From the cell containing the given text, extract its center point as (X, Y) coordinate. 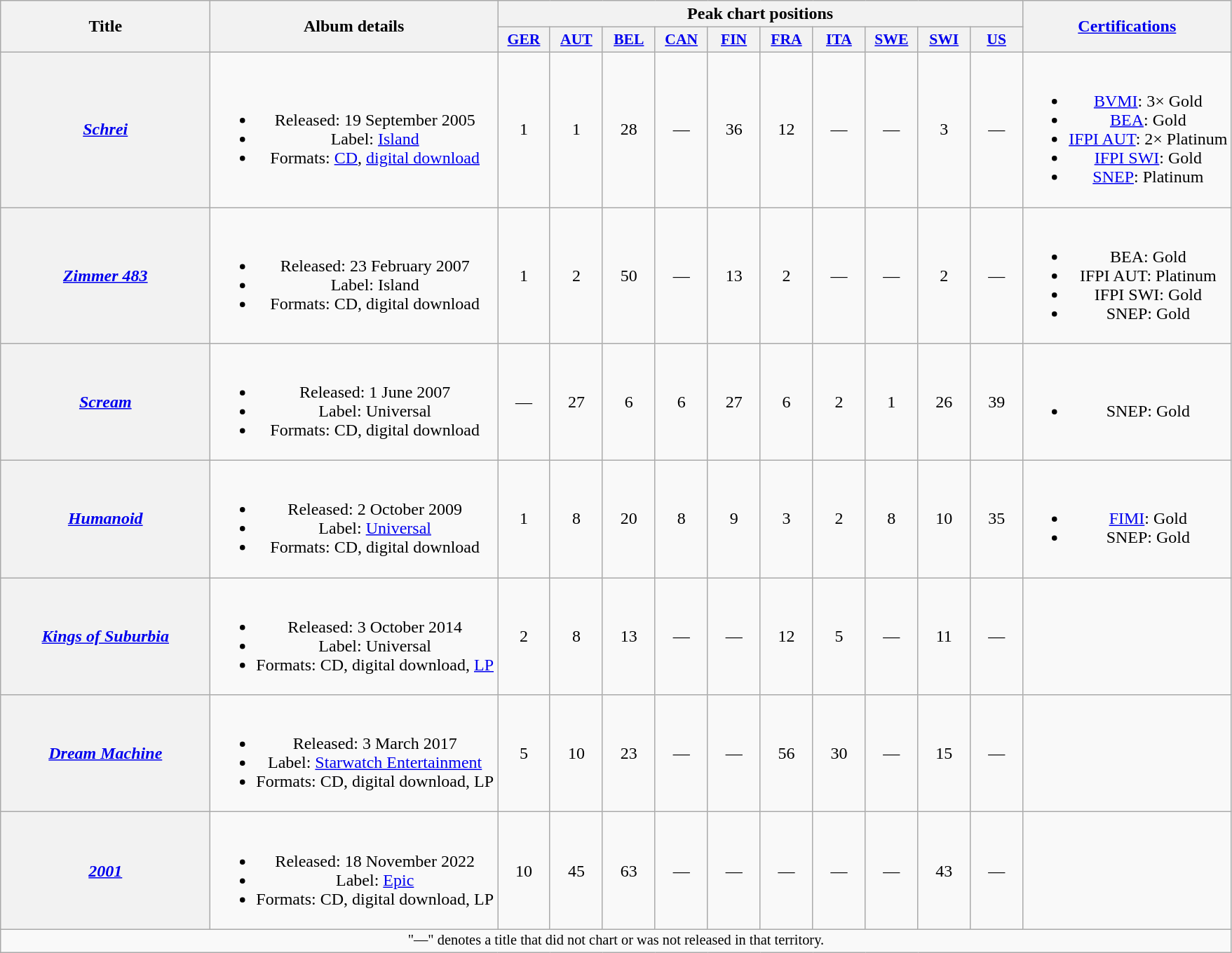
Humanoid (105, 519)
35 (997, 519)
BVMI: 3× GoldBEA: GoldIFPI AUT: 2× PlatinumIFPI SWI: GoldSNEP: Platinum (1128, 129)
BEL (628, 40)
Released: 3 October 2014Label: UniversalFormats: CD, digital download, LP (354, 637)
26 (944, 403)
30 (839, 753)
23 (628, 753)
20 (628, 519)
FRA (787, 40)
50 (628, 276)
Zimmer 483 (105, 276)
FIN (733, 40)
11 (944, 637)
ITA (839, 40)
43 (944, 871)
CAN (682, 40)
Released: 3 March 2017Label: Starwatch EntertainmentFormats: CD, digital download, LP (354, 753)
SNEP: Gold (1128, 403)
28 (628, 129)
9 (733, 519)
Dream Machine (105, 753)
Scream (105, 403)
39 (997, 403)
SWE (892, 40)
Certifications (1128, 27)
Released: 18 November 2022Label: EpicFormats: CD, digital download, LP (354, 871)
US (997, 40)
63 (628, 871)
2001 (105, 871)
Schrei (105, 129)
Album details (354, 27)
36 (733, 129)
Released: 23 February 2007Label: IslandFormats: CD, digital download (354, 276)
Kings of Suburbia (105, 637)
GER (524, 40)
Title (105, 27)
56 (787, 753)
BEA: GoldIFPI AUT: PlatinumIFPI SWI: GoldSNEP: Gold (1128, 276)
15 (944, 753)
FIMI: GoldSNEP: Gold (1128, 519)
Peak chart positions (760, 14)
"—" denotes a title that did not chart or was not released in that territory. (616, 941)
45 (576, 871)
Released: 1 June 2007Label: UniversalFormats: CD, digital download (354, 403)
SWI (944, 40)
Released: 19 September 2005Label: IslandFormats: CD, digital download (354, 129)
Released: 2 October 2009Label: Universal Formats: CD, digital download (354, 519)
AUT (576, 40)
